Capture the cell that displays the provided text and extract its [X, Y] central coordinate. 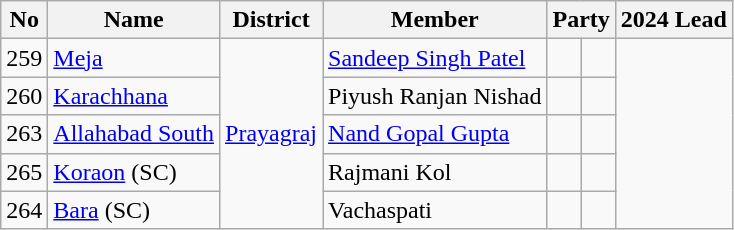
No [24, 20]
District [272, 20]
2024 Lead [674, 20]
Rajmani Kol [435, 172]
Vachaspati [435, 210]
Nand Gopal Gupta [435, 134]
265 [24, 172]
Name [134, 20]
Sandeep Singh Patel [435, 58]
260 [24, 96]
259 [24, 58]
Piyush Ranjan Nishad [435, 96]
Koraon (SC) [134, 172]
Prayagraj [272, 134]
264 [24, 210]
Bara (SC) [134, 210]
Karachhana [134, 96]
Allahabad South [134, 134]
263 [24, 134]
Member [435, 20]
Meja [134, 58]
Party [581, 20]
